Locate the cell with the specified text and output its (X, Y) center coordinate. 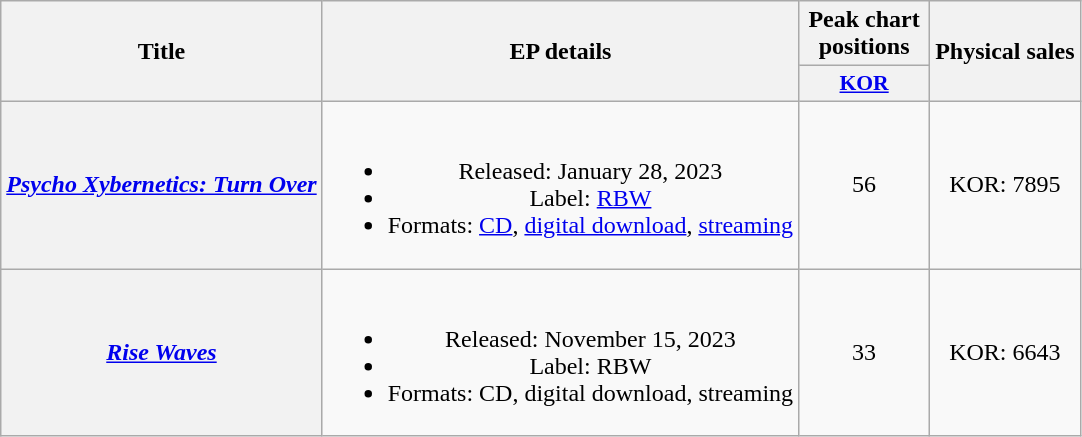
Released: January 28, 2023Label: RBWFormats: CD, digital download, streaming (560, 184)
Released: November 15, 2023Label: RBWFormats: CD, digital download, streaming (560, 352)
Physical sales (1005, 52)
Peak chart positions (864, 34)
56 (864, 184)
33 (864, 352)
KOR: 7895 (1005, 184)
EP details (560, 52)
Rise Waves (162, 352)
Psycho Xybernetics: Turn Over (162, 184)
Title (162, 52)
KOR (864, 84)
KOR: 6643 (1005, 352)
